Provide the (x, y) coordinate of the cell's center where the given text is located.  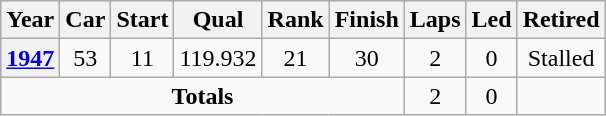
Rank (296, 20)
1947 (30, 58)
Stalled (561, 58)
Laps (435, 20)
119.932 (218, 58)
Year (30, 20)
Totals (203, 96)
Finish (366, 20)
Car (86, 20)
Led (492, 20)
Qual (218, 20)
21 (296, 58)
53 (86, 58)
Start (142, 20)
30 (366, 58)
11 (142, 58)
Retired (561, 20)
